Capture the cell that displays the provided text and extract its (x, y) central coordinate. 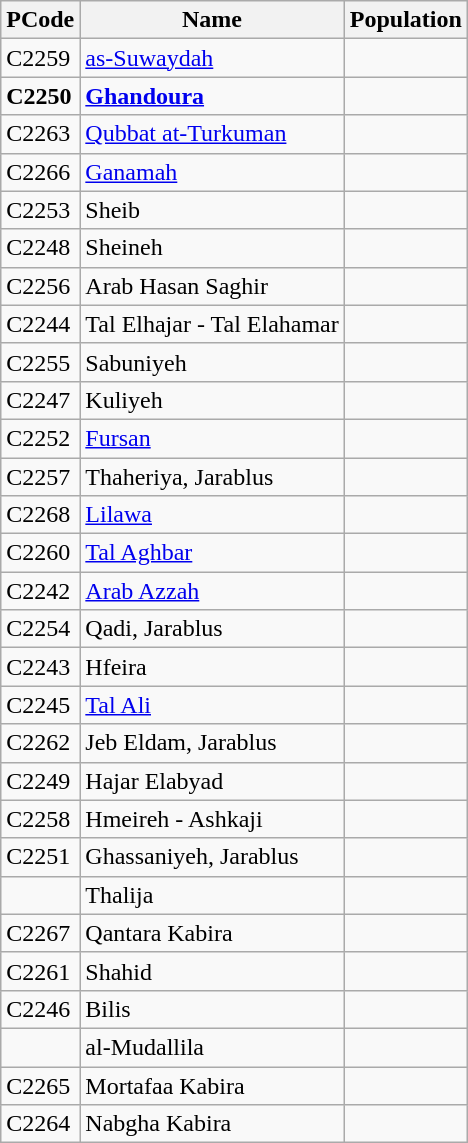
C2261 (40, 971)
C2249 (40, 781)
C2244 (40, 324)
C2253 (40, 210)
Thalija (212, 895)
C2263 (40, 134)
Arab Azzah (212, 591)
C2245 (40, 705)
C2268 (40, 515)
Jeb Eldam, Jarablus (212, 743)
Ganamah (212, 172)
Fursan (212, 438)
Name (212, 20)
Qubbat at-Turkuman (212, 134)
C2259 (40, 58)
C2248 (40, 248)
Ghassaniyeh, Jarablus (212, 857)
Thaheriya, Jarablus (212, 477)
C2264 (40, 1124)
C2255 (40, 362)
PCode (40, 20)
C2265 (40, 1085)
C2251 (40, 857)
Sheineh (212, 248)
Hajar Elabyad (212, 781)
C2257 (40, 477)
C2267 (40, 933)
C2266 (40, 172)
C2246 (40, 1009)
as-Suwaydah (212, 58)
Hfeira (212, 667)
al-Mudallila (212, 1047)
Shahid (212, 971)
Mortafaa Kabira (212, 1085)
Kuliyeh (212, 400)
C2262 (40, 743)
Nabgha Kabira (212, 1124)
C2254 (40, 629)
Ghandoura (212, 96)
C2250 (40, 96)
Arab Hasan Saghir (212, 286)
Qadi, Jarablus (212, 629)
Sheib (212, 210)
C2243 (40, 667)
C2247 (40, 400)
C2258 (40, 819)
Tal Aghbar (212, 553)
Population (406, 20)
Lilawa (212, 515)
C2260 (40, 553)
Sabuniyeh (212, 362)
C2256 (40, 286)
Tal Ali (212, 705)
C2242 (40, 591)
C2252 (40, 438)
Tal Elhajar - Tal Elahamar (212, 324)
Qantara Kabira (212, 933)
Hmeireh - Ashkaji (212, 819)
Bilis (212, 1009)
